Locate the cell with the specified text and output its [x, y] center coordinate. 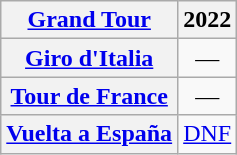
Vuelta a España [90, 134]
Tour de France [90, 96]
Giro d'Italia [90, 58]
2022 [208, 20]
Grand Tour [90, 20]
DNF [208, 134]
